Capture the cell that displays the provided text and extract its [X, Y] central coordinate. 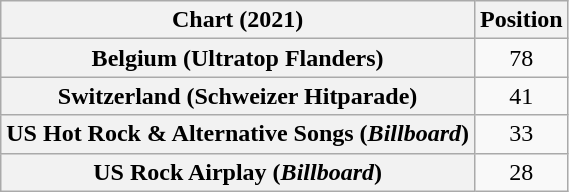
41 [521, 96]
Belgium (Ultratop Flanders) [238, 58]
33 [521, 134]
Chart (2021) [238, 20]
Position [521, 20]
US Rock Airplay (Billboard) [238, 172]
US Hot Rock & Alternative Songs (Billboard) [238, 134]
28 [521, 172]
78 [521, 58]
Switzerland (Schweizer Hitparade) [238, 96]
